Detect which cell encompasses the target text, then output its [X, Y] center coordinate. 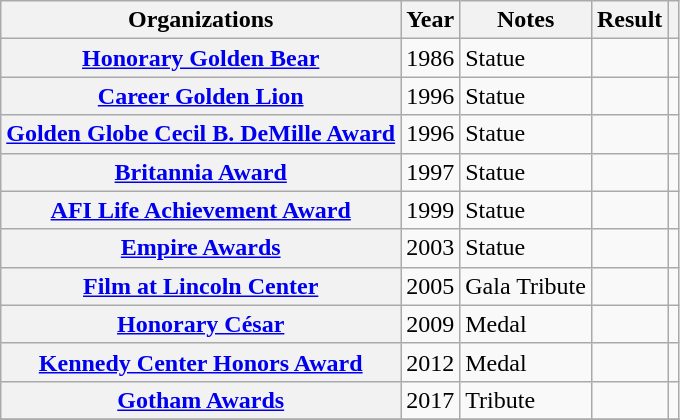
Honorary César [201, 324]
Notes [526, 20]
Result [629, 20]
2005 [430, 286]
2017 [430, 400]
Empire Awards [201, 248]
1986 [430, 58]
Britannia Award [201, 172]
Gala Tribute [526, 286]
Kennedy Center Honors Award [201, 362]
Honorary Golden Bear [201, 58]
Golden Globe Cecil B. DeMille Award [201, 134]
1997 [430, 172]
Organizations [201, 20]
Year [430, 20]
AFI Life Achievement Award [201, 210]
2009 [430, 324]
1999 [430, 210]
Film at Lincoln Center [201, 286]
2003 [430, 248]
2012 [430, 362]
Gotham Awards [201, 400]
Tribute [526, 400]
Career Golden Lion [201, 96]
